Provide the (x, y) coordinate of the cell's center where the given text is located.  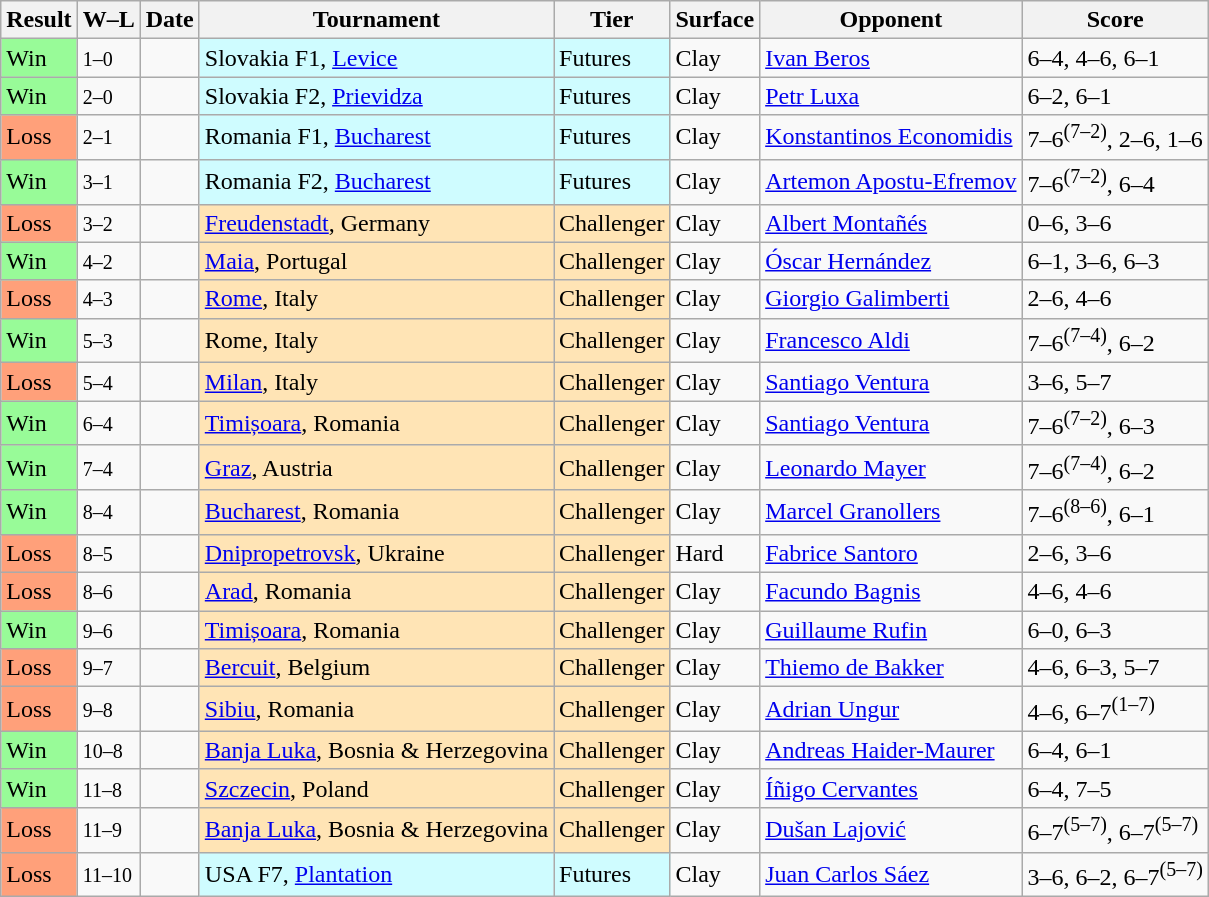
6–4, 6–1 (1115, 750)
6–1, 3–6, 6–3 (1115, 261)
Juan Carlos Sáez (891, 874)
Fabrice Santoro (891, 554)
6–2, 6–1 (1115, 96)
Hard (715, 554)
2–6, 4–6 (1115, 299)
8–6 (108, 592)
Dušan Lajović (891, 830)
4–2 (108, 261)
4–6, 4–6 (1115, 592)
2–6, 3–6 (1115, 554)
1–0 (108, 58)
11–9 (108, 830)
6–0, 6–3 (1115, 630)
Francesco Aldi (891, 340)
11–10 (108, 874)
Facundo Bagnis (891, 592)
Íñigo Cervantes (891, 788)
6–4 (108, 424)
Guillaume Rufin (891, 630)
Romania F1, Bucharest (376, 138)
Opponent (891, 20)
3–6, 5–7 (1115, 382)
Slovakia F1, Levice (376, 58)
9–8 (108, 710)
8–4 (108, 512)
Bucharest, Romania (376, 512)
3–2 (108, 223)
Giorgio Galimberti (891, 299)
3–6, 6–2, 6–7(5–7) (1115, 874)
9–6 (108, 630)
Bercuit, Belgium (376, 668)
Ivan Beros (891, 58)
4–3 (108, 299)
Result (39, 20)
11–8 (108, 788)
Thiemo de Bakker (891, 668)
7–6(8–6), 6–1 (1115, 512)
0–6, 3–6 (1115, 223)
7–6(7–2), 6–4 (1115, 182)
7–6(7–2), 2–6, 1–6 (1115, 138)
4–6, 6–3, 5–7 (1115, 668)
USA F7, Plantation (376, 874)
Graz, Austria (376, 468)
6–4, 4–6, 6–1 (1115, 58)
5–3 (108, 340)
Albert Montañés (891, 223)
9–7 (108, 668)
Surface (715, 20)
10–8 (108, 750)
Marcel Granollers (891, 512)
Maia, Portugal (376, 261)
Tier (612, 20)
6–7(5–7), 6–7(5–7) (1115, 830)
5–4 (108, 382)
4–6, 6–7(1–7) (1115, 710)
Romania F2, Bucharest (376, 182)
2–1 (108, 138)
Adrian Ungur (891, 710)
7–6(7–2), 6–3 (1115, 424)
Sibiu, Romania (376, 710)
W–L (108, 20)
Score (1115, 20)
Szczecin, Poland (376, 788)
6–4, 7–5 (1115, 788)
Leonardo Mayer (891, 468)
3–1 (108, 182)
Óscar Hernández (891, 261)
8–5 (108, 554)
Dnipropetrovsk, Ukraine (376, 554)
Artemon Apostu-Efremov (891, 182)
Slovakia F2, Prievidza (376, 96)
Andreas Haider-Maurer (891, 750)
Konstantinos Economidis (891, 138)
7–4 (108, 468)
Freudenstadt, Germany (376, 223)
Tournament (376, 20)
Petr Luxa (891, 96)
Arad, Romania (376, 592)
2–0 (108, 96)
Milan, Italy (376, 382)
Date (170, 20)
